From the cell containing the given text, extract its center point as [x, y] coordinate. 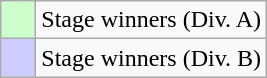
Stage winners (Div. B) [152, 58]
Stage winners (Div. A) [152, 20]
